Provide the [x, y] coordinate of the cell's center where the given text is located.  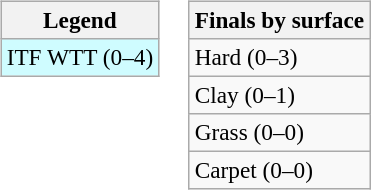
Legend [80, 20]
Grass (0–0) [279, 133]
ITF WTT (0–4) [80, 57]
Hard (0–3) [279, 57]
Finals by surface [279, 20]
Clay (0–1) [279, 95]
Carpet (0–0) [279, 171]
